Detect which cell encompasses the target text, then output its (x, y) center coordinate. 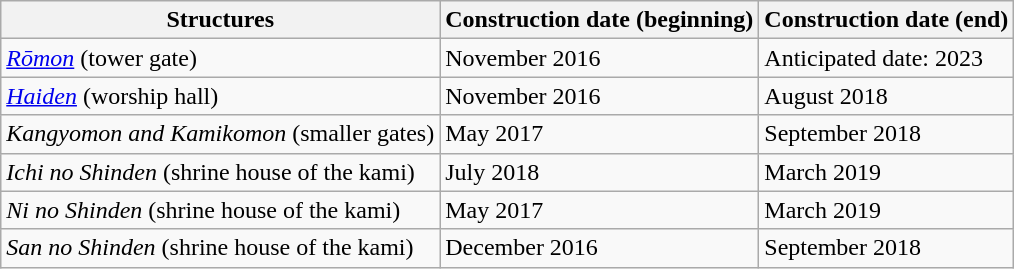
Ichi no Shinden (shrine house of the kami) (220, 172)
Construction date (end) (886, 20)
August 2018 (886, 96)
July 2018 (600, 172)
Ni no Shinden (shrine house of the kami) (220, 210)
December 2016 (600, 248)
Rōmon (tower gate) (220, 58)
Structures (220, 20)
Anticipated date: 2023 (886, 58)
Construction date (beginning) (600, 20)
Haiden (worship hall) (220, 96)
San no Shinden (shrine house of the kami) (220, 248)
Kangyomon and Kamikomon (smaller gates) (220, 134)
